Locate the cell with the specified text and output its [X, Y] center coordinate. 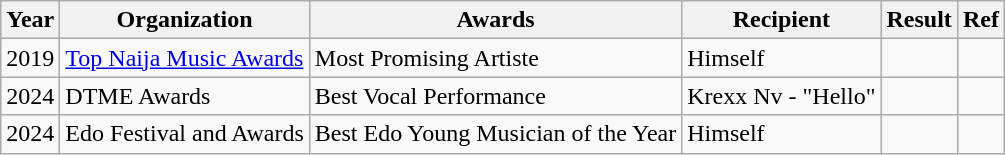
Most Promising Artiste [495, 58]
Awards [495, 20]
Krexx Nv - "Hello" [782, 96]
DTME Awards [184, 96]
Recipient [782, 20]
Organization [184, 20]
2019 [30, 58]
Top Naija Music Awards [184, 58]
Result [919, 20]
Ref [980, 20]
Edo Festival and Awards [184, 134]
Best Vocal Performance [495, 96]
Best Edo Young Musician of the Year [495, 134]
Year [30, 20]
